Return the [X, Y] coordinate for the center point of the cell that contains the specified text.  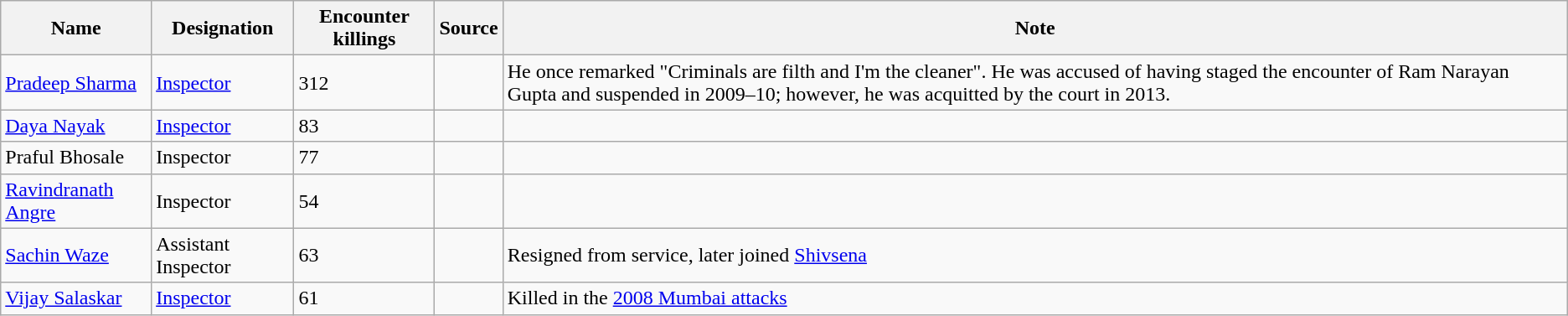
Ravindranath Angre [76, 201]
77 [364, 158]
Sachin Waze [76, 255]
Assistant Inspector [223, 255]
Designation [223, 28]
63 [364, 255]
Praful Bhosale [76, 158]
Daya Nayak [76, 126]
312 [364, 82]
Vijay Salaskar [76, 298]
Source [469, 28]
Killed in the 2008 Mumbai attacks [1035, 298]
Pradeep Sharma [76, 82]
Note [1035, 28]
Encounter killings [364, 28]
61 [364, 298]
54 [364, 201]
Resigned from service, later joined Shivsena [1035, 255]
Name [76, 28]
83 [364, 126]
